From the cell containing the given text, extract its center point as (X, Y) coordinate. 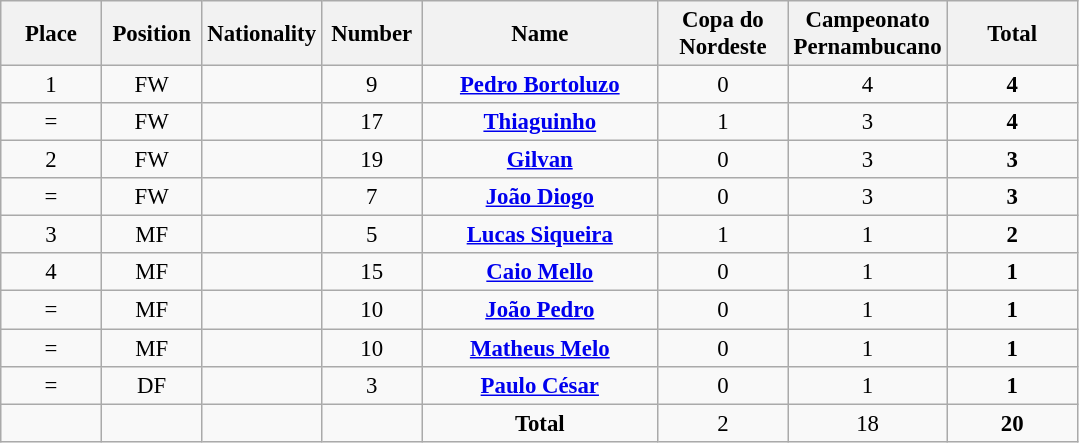
João Pedro (540, 310)
DF (152, 385)
Paulo César (540, 385)
Position (152, 34)
Campeonato Pernambucano (868, 34)
Copa do Nordeste (724, 34)
Matheus Melo (540, 348)
Pedro Bortoluzo (540, 85)
19 (372, 160)
20 (1012, 423)
Nationality (262, 34)
18 (868, 423)
João Diogo (540, 197)
Gilvan (540, 160)
Caio Mello (540, 273)
Place (52, 34)
Thiaguinho (540, 122)
9 (372, 85)
7 (372, 197)
Lucas Siqueira (540, 235)
15 (372, 273)
Name (540, 34)
17 (372, 122)
Number (372, 34)
5 (372, 235)
